For the text-containing cell, return its midpoint in (x, y) coordinate format. 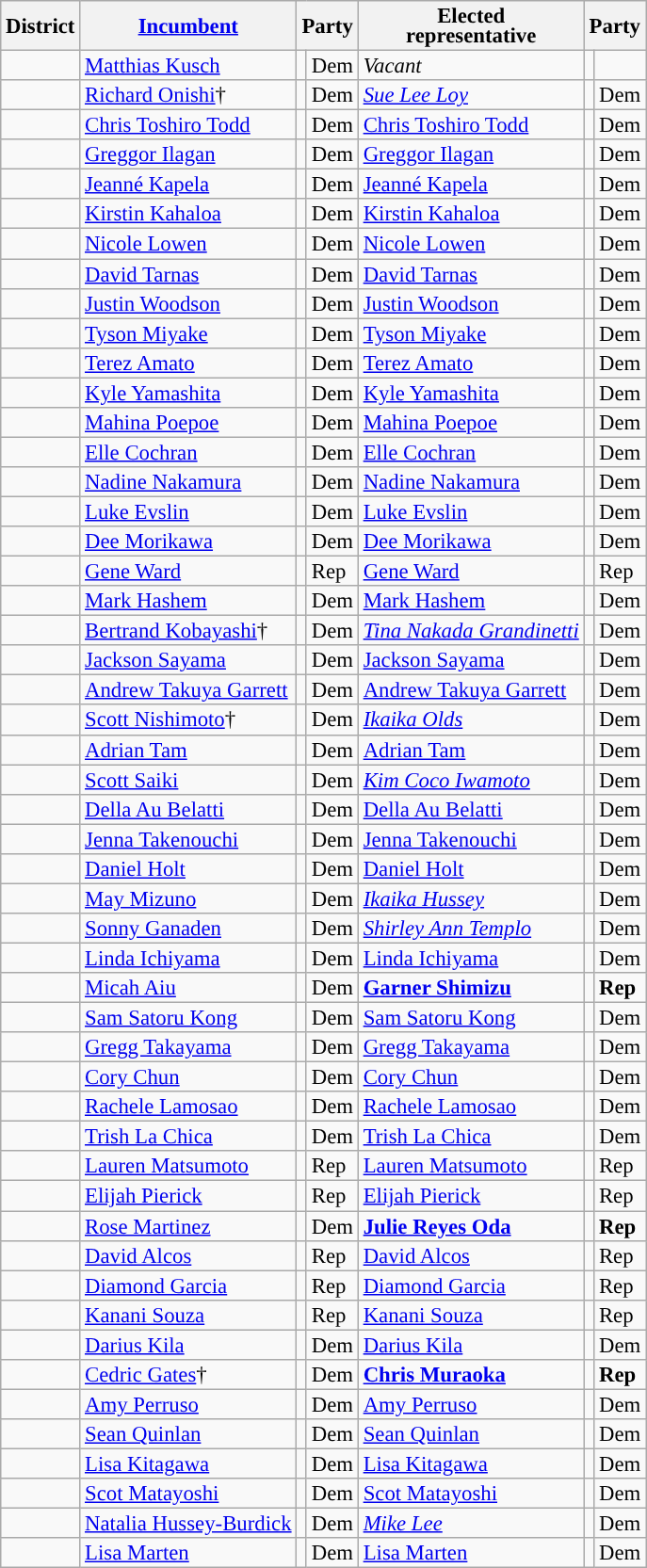
Ikaika Hussey (471, 898)
Kim Coco Iwamoto (471, 780)
Sue Lee Loy (471, 95)
Sonny Ganaden (188, 929)
Electedrepresentative (471, 26)
Julie Reyes Oda (471, 1226)
Incumbent (188, 26)
Vacant (471, 66)
Scott Nishimoto† (188, 720)
Cedric Gates† (188, 1375)
Richard Onishi† (188, 95)
Scott Saiki (188, 780)
Garner Shimizu (471, 988)
Bertrand Kobayashi† (188, 631)
Tina Nakada Grandinetti (471, 631)
May Mizuno (188, 898)
Mike Lee (471, 1524)
Matthias Kusch (188, 66)
Chris Muraoka (471, 1375)
Micah Aiu (188, 988)
Shirley Ann Templo (471, 929)
Rose Martinez (188, 1226)
Natalia Hussey-Burdick (188, 1524)
District (40, 26)
Ikaika Olds (471, 720)
